Identify which cell holds the provided text, then report its (x, y) central coordinate. 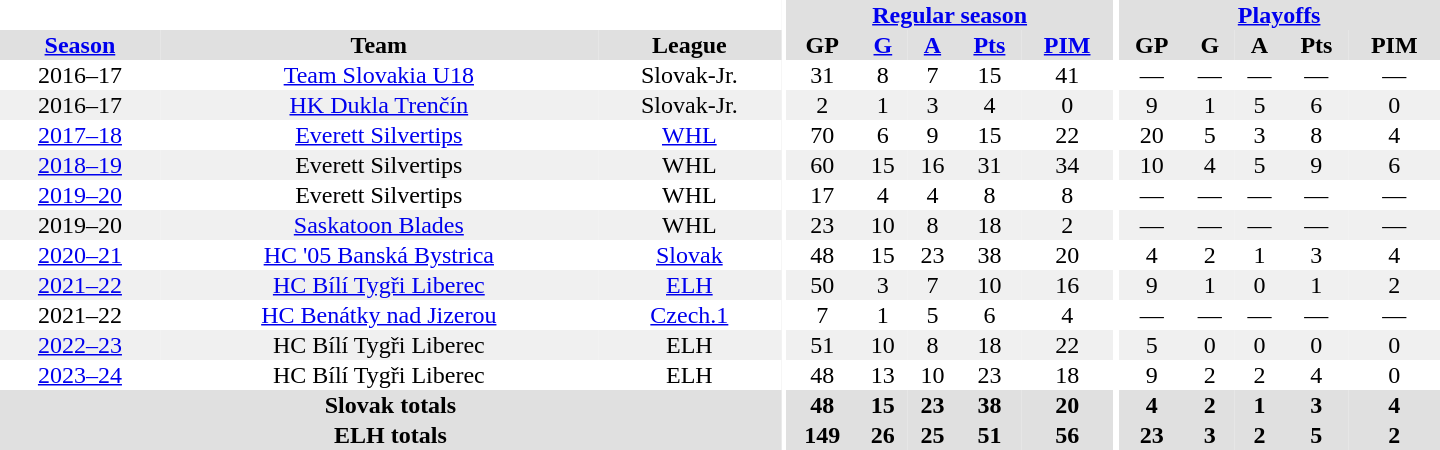
41 (1068, 75)
Slovak (690, 255)
Saskatoon Blades (379, 225)
2020–21 (80, 255)
34 (1068, 165)
Regular season (949, 15)
Team Slovakia U18 (379, 75)
17 (822, 195)
2017–18 (80, 135)
2023–24 (80, 375)
Czech.1 (690, 315)
Playoffs (1279, 15)
13 (883, 375)
26 (883, 435)
HC Benátky nad Jizerou (379, 315)
HK Dukla Trenčín (379, 105)
2018–19 (80, 165)
70 (822, 135)
25 (933, 435)
Team (379, 45)
Season (80, 45)
60 (822, 165)
50 (822, 285)
56 (1068, 435)
149 (822, 435)
2022–23 (80, 345)
League (690, 45)
Slovak totals (390, 405)
HC '05 Banská Bystrica (379, 255)
ELH totals (390, 435)
